Detect which cell encompasses the target text, then output its (X, Y) center coordinate. 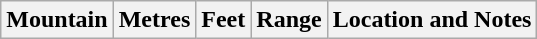
Metres (154, 20)
Feet (224, 20)
Location and Notes (432, 20)
Range (289, 20)
Mountain (57, 20)
